Return the (X, Y) coordinate for the center point of the cell that contains the specified text.  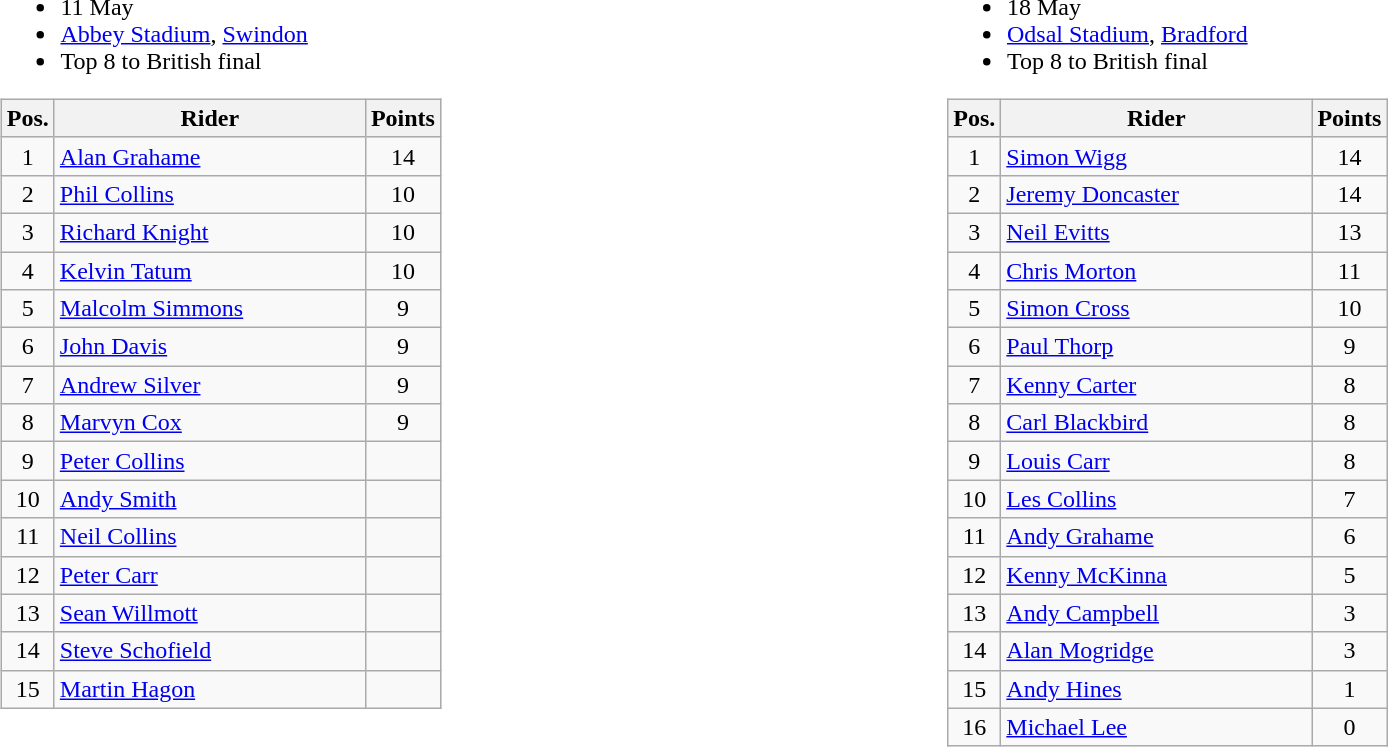
Carl Blackbird (1156, 423)
Phil Collins (210, 194)
Sean Willmott (210, 613)
Kelvin Tatum (210, 271)
Malcolm Simmons (210, 309)
Martin Hagon (210, 689)
Peter Carr (210, 575)
John Davis (210, 347)
Louis Carr (1156, 461)
Andy Campbell (1156, 613)
Jeremy Doncaster (1156, 194)
Simon Wigg (1156, 156)
Chris Morton (1156, 271)
Simon Cross (1156, 309)
16 (974, 727)
Andy Hines (1156, 689)
Paul Thorp (1156, 347)
Marvyn Cox (210, 423)
0 (1350, 727)
Neil Collins (210, 537)
Kenny Carter (1156, 385)
Andrew Silver (210, 385)
Richard Knight (210, 232)
Alan Grahame (210, 156)
Kenny McKinna (1156, 575)
Andy Grahame (1156, 537)
Peter Collins (210, 461)
Andy Smith (210, 499)
Les Collins (1156, 499)
Alan Mogridge (1156, 651)
Michael Lee (1156, 727)
Neil Evitts (1156, 232)
Steve Schofield (210, 651)
